Detect which cell encompasses the target text, then output its [X, Y] center coordinate. 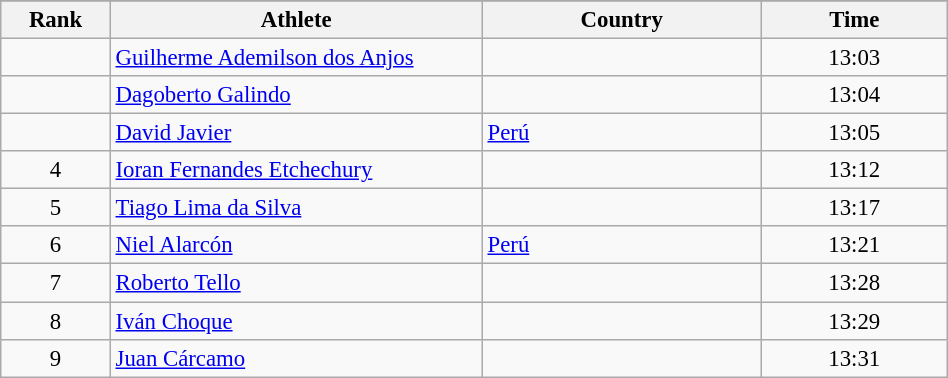
Dagoberto Galindo [296, 95]
Country [622, 20]
Athlete [296, 20]
13:31 [854, 358]
Rank [56, 20]
13:17 [854, 208]
Tiago Lima da Silva [296, 208]
Niel Alarcón [296, 245]
13:28 [854, 283]
David Javier [296, 133]
Ioran Fernandes Etchechury [296, 170]
Guilherme Ademilson dos Anjos [296, 58]
4 [56, 170]
9 [56, 358]
8 [56, 321]
13:03 [854, 58]
5 [56, 208]
7 [56, 283]
Time [854, 20]
13:05 [854, 133]
13:21 [854, 245]
Iván Choque [296, 321]
13:12 [854, 170]
Roberto Tello [296, 283]
13:29 [854, 321]
13:04 [854, 95]
6 [56, 245]
Juan Cárcamo [296, 358]
